Determine the (X, Y) coordinate at the center of the cell enclosing the given text.  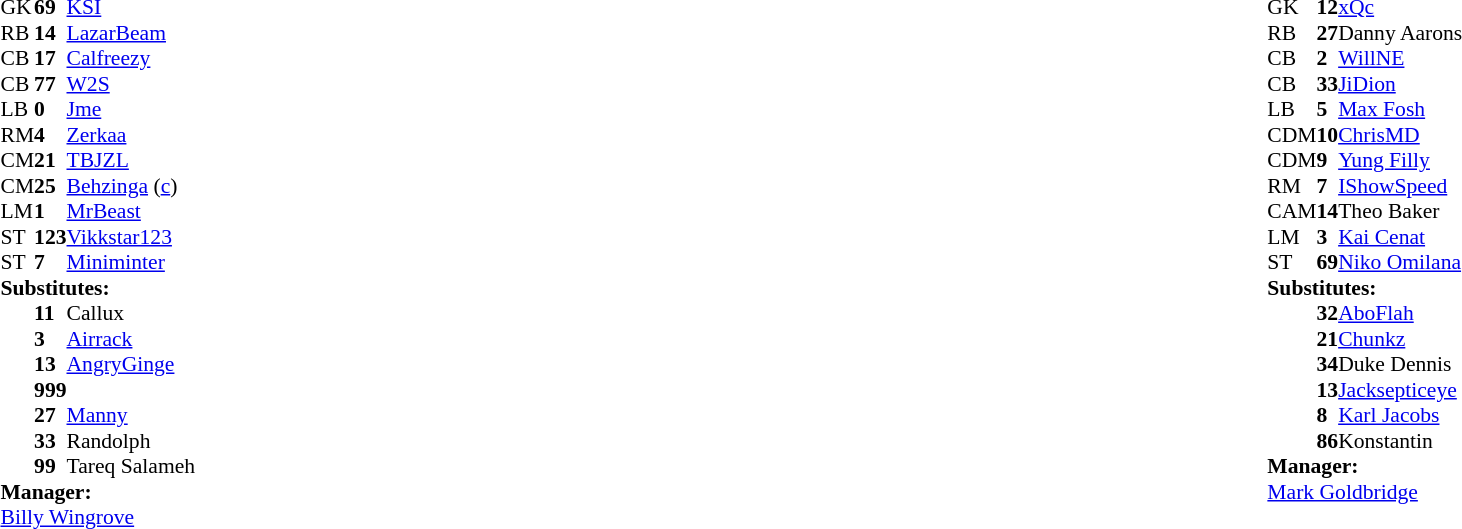
WillNE (1400, 59)
Kai Cenat (1400, 237)
11 (50, 313)
Duke Dennis (1400, 365)
Zerkaa (130, 135)
Tareq Salameh (130, 467)
69 (1328, 263)
Chunkz (1400, 339)
0 (50, 109)
Randolph (130, 441)
25 (50, 186)
AngryGinge (130, 365)
Jacksepticeye (1400, 390)
Niko Omilana (1400, 263)
1 (50, 211)
Mark Goldbridge (1364, 492)
86 (1328, 441)
Konstantin (1400, 441)
Calfreezy (130, 59)
AboFlah (1400, 313)
Miniminter (130, 263)
4 (50, 135)
Yung Filly (1400, 161)
Vikkstar123 (130, 237)
Callux (130, 313)
Max Fosh (1400, 109)
17 (50, 59)
999 (50, 390)
W2S (130, 84)
Airrack (130, 339)
ChrisMD (1400, 135)
Manny (130, 415)
Behzinga (c) (130, 186)
123 (50, 237)
Jme (130, 109)
Theo Baker (1400, 211)
2 (1328, 59)
TBJZL (130, 161)
10 (1328, 135)
34 (1328, 365)
IShowSpeed (1400, 186)
8 (1328, 415)
CAM (1292, 211)
LazarBeam (130, 33)
99 (50, 467)
Karl Jacobs (1400, 415)
5 (1328, 109)
MrBeast (130, 211)
JiDion (1400, 84)
32 (1328, 313)
9 (1328, 161)
Danny Aarons (1400, 33)
77 (50, 84)
